Extract the (x, y) coordinate from the center of the cell holding the provided text.  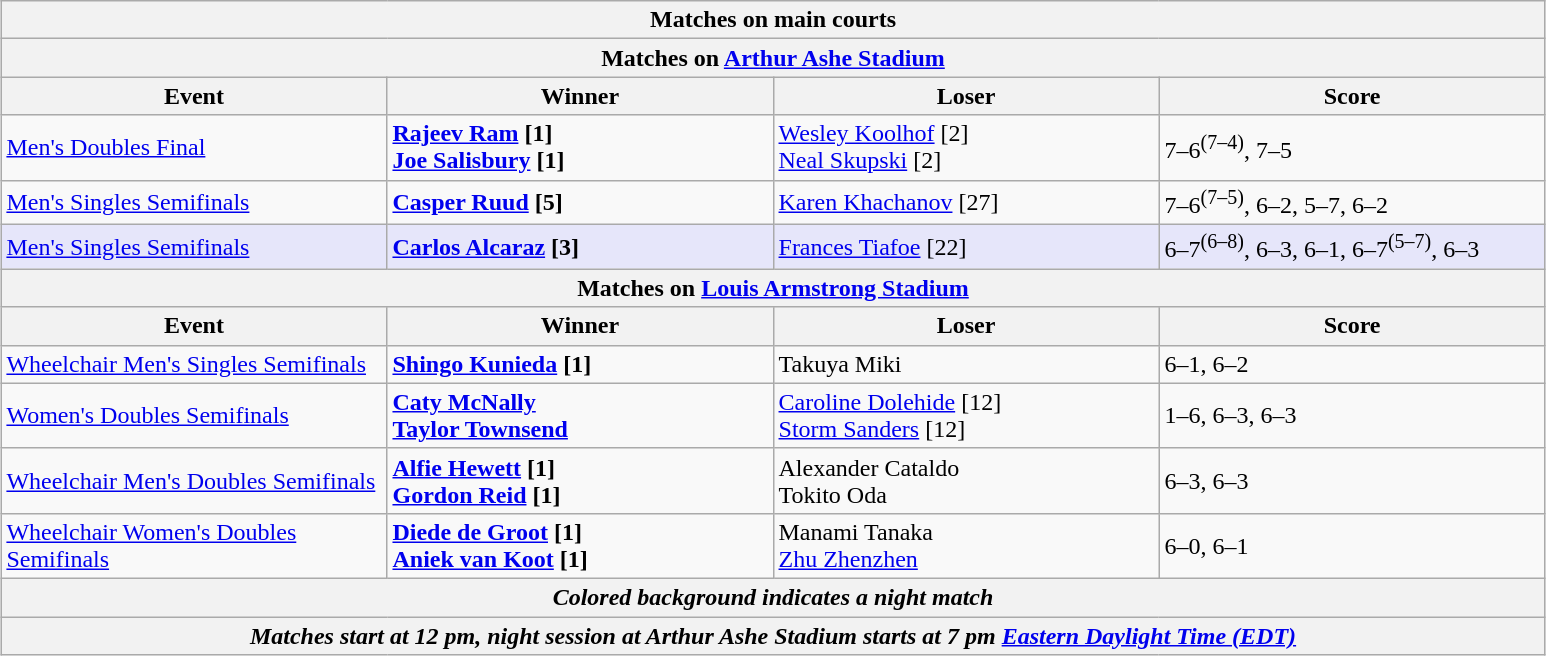
Wesley Koolhof [2] Neal Skupski [2] (966, 148)
Matches start at 12 pm, night session at Arthur Ashe Stadium starts at 7 pm Eastern Daylight Time (EDT) (773, 636)
Caty McNally Taylor Townsend (580, 416)
Wheelchair Men's Singles Semifinals (194, 364)
Diede de Groot [1] Aniek van Koot [1] (580, 546)
Rajeev Ram [1] Joe Salisbury [1] (580, 148)
Frances Tiafoe [22] (966, 248)
Alexander Cataldo Tokito Oda (966, 480)
Caroline Dolehide [12] Storm Sanders [12] (966, 416)
7–6(7–5), 6–2, 5–7, 6–2 (1352, 202)
Wheelchair Women's Doubles Semifinals (194, 546)
Women's Doubles Semifinals (194, 416)
Takuya Miki (966, 364)
6–3, 6–3 (1352, 480)
Matches on Arthur Ashe Stadium (773, 58)
Alfie Hewett [1] Gordon Reid [1] (580, 480)
Carlos Alcaraz [3] (580, 248)
Wheelchair Men's Doubles Semifinals (194, 480)
Men's Doubles Final (194, 148)
Shingo Kunieda [1] (580, 364)
1–6, 6–3, 6–3 (1352, 416)
Matches on main courts (773, 20)
6–0, 6–1 (1352, 546)
7–6(7–4), 7–5 (1352, 148)
Colored background indicates a night match (773, 597)
Karen Khachanov [27] (966, 202)
6–1, 6–2 (1352, 364)
Matches on Louis Armstrong Stadium (773, 288)
Casper Ruud [5] (580, 202)
Manami Tanaka Zhu Zhenzhen (966, 546)
6–7(6–8), 6–3, 6–1, 6–7(5–7), 6–3 (1352, 248)
